Scan for the cell matching the given text and deliver its [X, Y] coordinate at center. 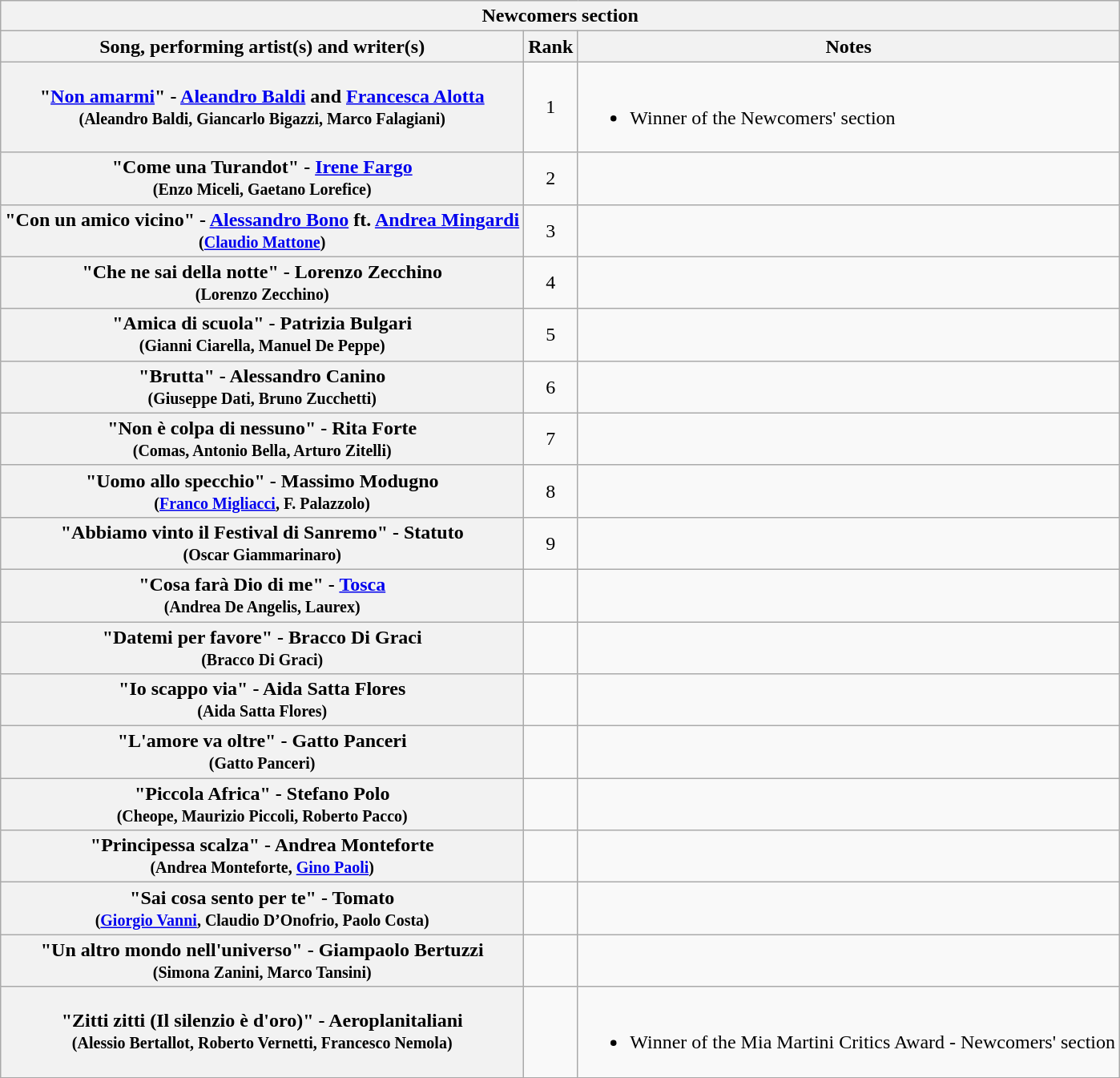
2 [551, 178]
"Brutta" - Alessandro Canino (Giuseppe Dati, Bruno Zucchetti) [263, 386]
Winner of the Mia Martini Critics Award - Newcomers' section [849, 1032]
"Zitti zitti (Il silenzio è d'oro)" - Aeroplanitaliani (Alessio Bertallot, Roberto Vernetti, Francesco Nemola) [263, 1032]
"Che ne sai della notte" - Lorenzo Zecchino (Lorenzo Zecchino) [263, 282]
"Piccola Africa" - Stefano Polo (Cheope, Maurizio Piccoli, Roberto Pacco) [263, 805]
"Uomo allo specchio" - Massimo Modugno (Franco Migliacci, F. Palazzolo) [263, 491]
Newcomers section [561, 16]
"Principessa scalza" - Andrea Monteforte (Andrea Monteforte, Gino Paoli) [263, 856]
7 [551, 439]
"L'amore va oltre" - Gatto Panceri (Gatto Panceri) [263, 752]
"Abbiamo vinto il Festival di Sanremo" - Statuto (Oscar Giammarinaro) [263, 543]
"Datemi per favore" - Bracco Di Graci (Bracco Di Graci) [263, 648]
Rank [551, 46]
4 [551, 282]
Winner of the Newcomers' section [849, 107]
3 [551, 231]
"Un altro mondo nell'universo" - Giampaolo Bertuzzi (Simona Zanini, Marco Tansini) [263, 960]
Song, performing artist(s) and writer(s) [263, 46]
"Con un amico vicino" - Alessandro Bono ft. Andrea Mingardi (Claudio Mattone) [263, 231]
1 [551, 107]
8 [551, 491]
"Amica di scuola" - Patrizia Bulgari (Gianni Ciarella, Manuel De Peppe) [263, 335]
"Sai cosa sento per te" - Tomato (Giorgio Vanni, Claudio D’Onofrio, Paolo Costa) [263, 909]
"Non amarmi" - Aleandro Baldi and Francesca Alotta (Aleandro Baldi, Giancarlo Bigazzi, Marco Falagiani) [263, 107]
Notes [849, 46]
"Non è colpa di nessuno" - Rita Forte (Comas, Antonio Bella, Arturo Zitelli) [263, 439]
"Io scappo via" - Aida Satta Flores (Aida Satta Flores) [263, 700]
"Come una Turandot" - Irene Fargo (Enzo Miceli, Gaetano Lorefice) [263, 178]
"Cosa farà Dio di me" - Tosca (Andrea De Angelis, Laurex) [263, 595]
9 [551, 543]
6 [551, 386]
5 [551, 335]
